For the text-containing cell, return its midpoint in (x, y) coordinate format. 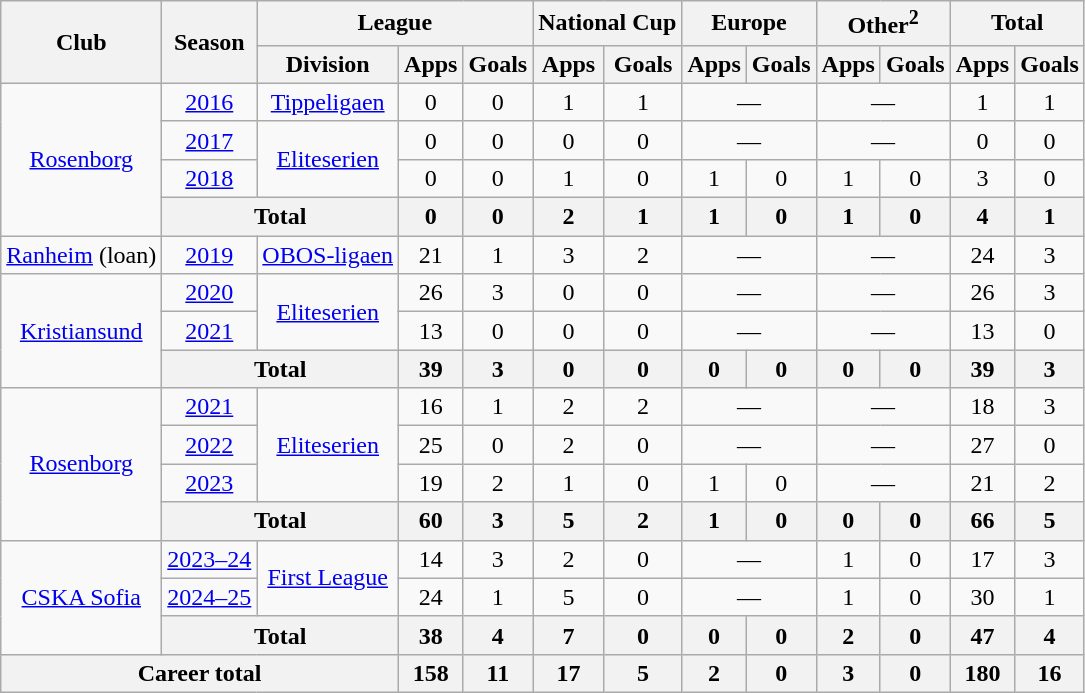
2022 (210, 445)
League (395, 24)
2024–25 (210, 597)
Kristiansund (82, 331)
2018 (210, 178)
19 (431, 483)
18 (982, 407)
180 (982, 673)
2016 (210, 102)
60 (431, 521)
Season (210, 42)
30 (982, 597)
14 (431, 559)
25 (431, 445)
Club (82, 42)
11 (498, 673)
Tippeligaen (328, 102)
2023 (210, 483)
38 (431, 635)
2020 (210, 293)
Ranheim (loan) (82, 255)
158 (431, 673)
National Cup (608, 24)
2017 (210, 140)
OBOS-ligaen (328, 255)
Other2 (883, 24)
First League (328, 578)
27 (982, 445)
66 (982, 521)
Career total (200, 673)
Division (328, 64)
2019 (210, 255)
2023–24 (210, 559)
CSKA Sofia (82, 597)
47 (982, 635)
Europe (749, 24)
7 (569, 635)
